From the cell containing the given text, extract its center point as [X, Y] coordinate. 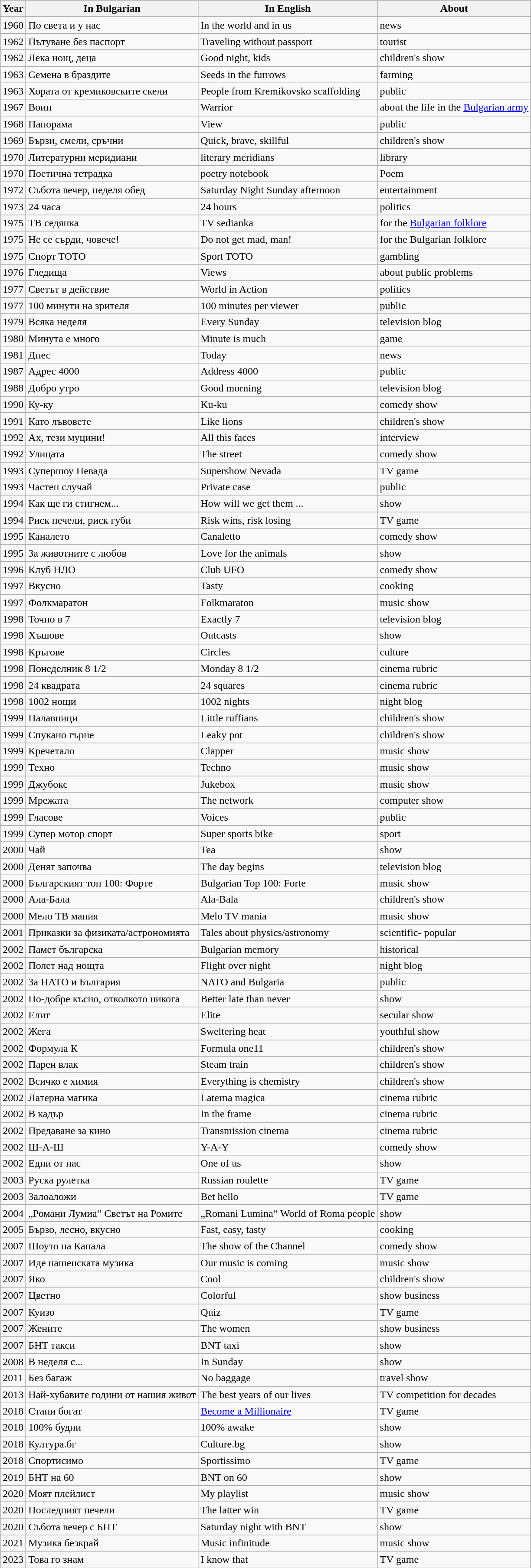
I know that [288, 1560]
NATO and Bulgaria [288, 982]
Become a Millionaire [288, 1411]
Всяка неделя [112, 322]
travel show [454, 1378]
24 квадрата [112, 685]
Парен влак [112, 1065]
Не се сърди, човече! [112, 240]
Views [288, 273]
Събота вечер с БНТ [112, 1526]
Спорт ТОТО [112, 256]
Traveling without passport [288, 42]
Every Sunday [288, 322]
Love for the animals [288, 553]
Monday 8 1/2 [288, 668]
Воин [112, 108]
Чай [112, 850]
Canaletto [288, 537]
24 squares [288, 685]
1979 [13, 322]
The best years of our lives [288, 1395]
Club UFO [288, 570]
Яко [112, 1279]
Кръгове [112, 652]
Voices [288, 817]
Bet hello [288, 1196]
Жега [112, 1032]
gambling [454, 256]
Как ще ги стигнем... [112, 504]
Клуб НЛО [112, 570]
Folkmaraton [288, 603]
In the world and in us [288, 25]
„Романи Лумиа“ Светът на Ромите [112, 1213]
Saturday Night Sunday afternoon [288, 190]
Saturday night with BNT [288, 1526]
Шоуто на Канала [112, 1246]
Do not get mad, man! [288, 240]
Българският топ 100: Форте [112, 883]
2001 [13, 932]
Year [13, 9]
Гледища [112, 273]
The network [288, 801]
BNT on 60 [288, 1477]
Последният печели [112, 1510]
In English [288, 9]
World in Action [288, 289]
Quick, brave, skillful [288, 140]
The day begins [288, 867]
БНТ на 60 [112, 1477]
Outcasts [288, 636]
Стани богат [112, 1411]
library [454, 157]
1960 [13, 25]
Джубокс [112, 784]
Leaky pot [288, 735]
Бързо, лесно, вкусно [112, 1229]
1973 [13, 207]
Y-A-Y [288, 1147]
Едни от нас [112, 1164]
Sportissimo [288, 1460]
Точно в 7 [112, 619]
Everything is chemistry [288, 1081]
Хъшове [112, 636]
За НАТО и България [112, 982]
Melo TV mania [288, 916]
Вкусно [112, 586]
Хората от кремиковските скели [112, 91]
1967 [13, 108]
Кречетало [112, 751]
youthful show [454, 1032]
1976 [13, 273]
Bulgarian memory [288, 949]
Семена в браздите [112, 75]
Private case [288, 487]
In Sunday [288, 1362]
1972 [13, 190]
Залоаложи [112, 1196]
culture [454, 652]
„Romani Lumina“ World of Roma people [288, 1213]
Sweltering heat [288, 1032]
Address 4000 [288, 372]
Бързи, смели, сръчни [112, 140]
secular show [454, 1015]
about public problems [454, 273]
Риск печели, риск губи [112, 520]
Transmission cinema [288, 1131]
100 minutes per viewer [288, 306]
BNT taxi [288, 1345]
farming [454, 75]
TV sedianka [288, 223]
Laterna magica [288, 1098]
literary meridians [288, 157]
Палавници [112, 718]
Елит [112, 1015]
Tales about physics/astronomy [288, 932]
По света и у нас [112, 25]
Clapper [288, 751]
Поетична тетрадка [112, 173]
Иде нашенската музика [112, 1263]
Supershow Nevada [288, 470]
Our music is coming [288, 1263]
Exactly 7 [288, 619]
Techno [288, 768]
The latter win [288, 1510]
Minute is much [288, 339]
Панорама [112, 124]
1980 [13, 339]
Tea [288, 850]
Tasty [288, 586]
Цветно [112, 1296]
The women [288, 1329]
tourist [454, 42]
Мело ТВ мания [112, 916]
Ку-ку [112, 404]
Това го знам [112, 1560]
Better late than never [288, 998]
In the frame [288, 1114]
Good night, kids [288, 58]
Пътуване без паспорт [112, 42]
Music infinitude [288, 1543]
Elite [288, 1015]
Музика безкрай [112, 1543]
About [454, 9]
People from Kremikovsko scaffolding [288, 91]
Култура.бг [112, 1444]
1002 нощи [112, 701]
Good morning [288, 388]
ТВ седянка [112, 223]
Куизо [112, 1312]
Sport TOTO [288, 256]
Risk wins, risk losing [288, 520]
Russian roulette [288, 1180]
Jukebox [288, 784]
computer show [454, 801]
Like lions [288, 421]
Colorful [288, 1296]
1981 [13, 355]
sport [454, 834]
2004 [13, 1213]
Poem [454, 173]
Добро утро [112, 388]
View [288, 124]
1968 [13, 124]
Formula one11 [288, 1048]
Памет българска [112, 949]
1990 [13, 404]
Seeds in the furrows [288, 75]
Гласове [112, 817]
Приказки за физиката/астрономията [112, 932]
Спукано гърне [112, 735]
How will we get them ... [288, 504]
2008 [13, 1362]
Спортисимо [112, 1460]
Cool [288, 1279]
Светът в действие [112, 289]
Супершоу Невада [112, 470]
Днес [112, 355]
Warrior [288, 108]
Мрежата [112, 801]
Понеделник 8 1/2 [112, 668]
1002 nights [288, 701]
about the life in the Bulgarian army [454, 108]
Латерна магика [112, 1098]
Формула К [112, 1048]
2013 [13, 1395]
Fast, easy, tasty [288, 1229]
Руска рулетка [112, 1180]
1987 [13, 372]
1996 [13, 570]
TV competition for decades [454, 1395]
No baggage [288, 1378]
Техно [112, 768]
Всичко е химия [112, 1081]
Най-хубавите години от нашия живот [112, 1395]
Ala-Bala [288, 900]
Частен случай [112, 487]
Без багаж [112, 1378]
В кадър [112, 1114]
poetry notebook [288, 173]
Today [288, 355]
Bulgarian Top 100: Forte [288, 883]
The show of the Channel [288, 1246]
Денят започва [112, 867]
100% будни [112, 1428]
In Bulgarian [112, 9]
All this faces [288, 437]
Адрес 4000 [112, 372]
Моят плейлист [112, 1493]
Steam train [288, 1065]
100% awake [288, 1428]
Фолкмаратон [112, 603]
Лека нощ, деца [112, 58]
Минута е много [112, 339]
Събота вечер, неделя обед [112, 190]
Ku-ku [288, 404]
Литературни меридиани [112, 157]
Ах, тези муцини! [112, 437]
Culture.bg [288, 1444]
Супер мотор спорт [112, 834]
Ш-А-Ш [112, 1147]
2011 [13, 1378]
1991 [13, 421]
Quiz [288, 1312]
Полет над нощта [112, 965]
Като лъвовете [112, 421]
100 минути на зрителя [112, 306]
2023 [13, 1560]
2019 [13, 1477]
historical [454, 949]
entertainment [454, 190]
24 hours [288, 207]
My playlist [288, 1493]
One of us [288, 1164]
Каналето [112, 537]
2021 [13, 1543]
2005 [13, 1229]
scientific- popular [454, 932]
Little ruffians [288, 718]
1969 [13, 140]
game [454, 339]
В неделя с... [112, 1362]
Ала-Бала [112, 900]
Flight over night [288, 965]
Circles [288, 652]
За животните с любов [112, 553]
Предаване за кино [112, 1131]
interview [454, 437]
Super sports bike [288, 834]
Улицата [112, 454]
The street [288, 454]
1988 [13, 388]
По-добре късно, отколкото никога [112, 998]
БНТ такси [112, 1345]
Жените [112, 1329]
24 часа [112, 207]
